From the cell containing the given text, extract its center point as [X, Y] coordinate. 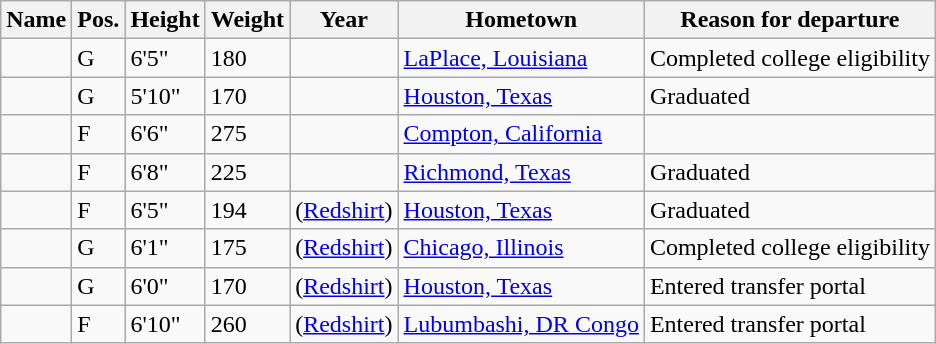
Pos. [98, 20]
275 [247, 134]
6'10" [165, 324]
194 [247, 210]
Name [36, 20]
Height [165, 20]
175 [247, 248]
Hometown [521, 20]
225 [247, 172]
6'8" [165, 172]
180 [247, 58]
6'0" [165, 286]
260 [247, 324]
6'6" [165, 134]
5'10" [165, 96]
Weight [247, 20]
Chicago, Illinois [521, 248]
Lubumbashi, DR Congo [521, 324]
6'1" [165, 248]
Compton, California [521, 134]
Richmond, Texas [521, 172]
Reason for departure [790, 20]
LaPlace, Louisiana [521, 58]
Year [344, 20]
